Return (x, y) of the center of cell containing provided text 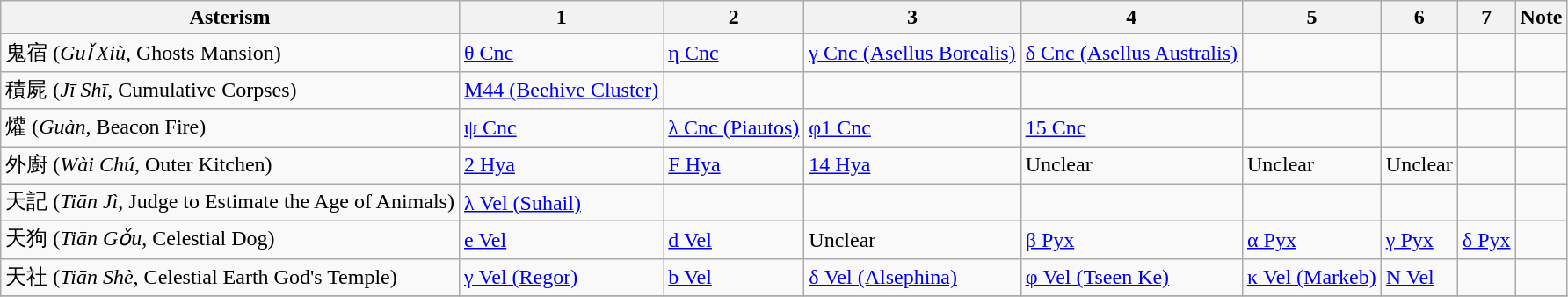
δ Pyx (1486, 241)
1 (561, 18)
N Vel (1419, 278)
天社 (Tiān Shè, Celestial Earth God's Temple) (230, 278)
Note (1542, 18)
δ Vel (Alsephina) (912, 278)
γ Cnc (Asellus Borealis) (912, 53)
λ Vel (Suhail) (561, 202)
φ Vel (Tseen Ke) (1131, 278)
15 Cnc (1131, 128)
η Cnc (734, 53)
Asterism (230, 18)
天記 (Tiān Jì, Judge to Estimate the Age of Animals) (230, 202)
e Vel (561, 241)
β Pyx (1131, 241)
γ Pyx (1419, 241)
φ1 Cnc (912, 128)
14 Hya (912, 165)
θ Cnc (561, 53)
α Pyx (1311, 241)
M44 (Beehive Cluster) (561, 90)
b Vel (734, 278)
2 (734, 18)
3 (912, 18)
4 (1131, 18)
ψ Cnc (561, 128)
天狗 (Tiān Gǒu, Celestial Dog) (230, 241)
外廚 (Wài Chú, Outer Kitchen) (230, 165)
7 (1486, 18)
5 (1311, 18)
γ Vel (Regor) (561, 278)
δ Cnc (Asellus Australis) (1131, 53)
6 (1419, 18)
λ Cnc (Piautos) (734, 128)
爟 (Guàn, Beacon Fire) (230, 128)
積屍 (Jī Shī, Cumulative Corpses) (230, 90)
κ Vel (Markeb) (1311, 278)
鬼宿 (Guǐ Xiù, Ghosts Mansion) (230, 53)
d Vel (734, 241)
F Hya (734, 165)
2 Hya (561, 165)
